Return the [x, y] coordinate for the center point of the cell that contains the specified text.  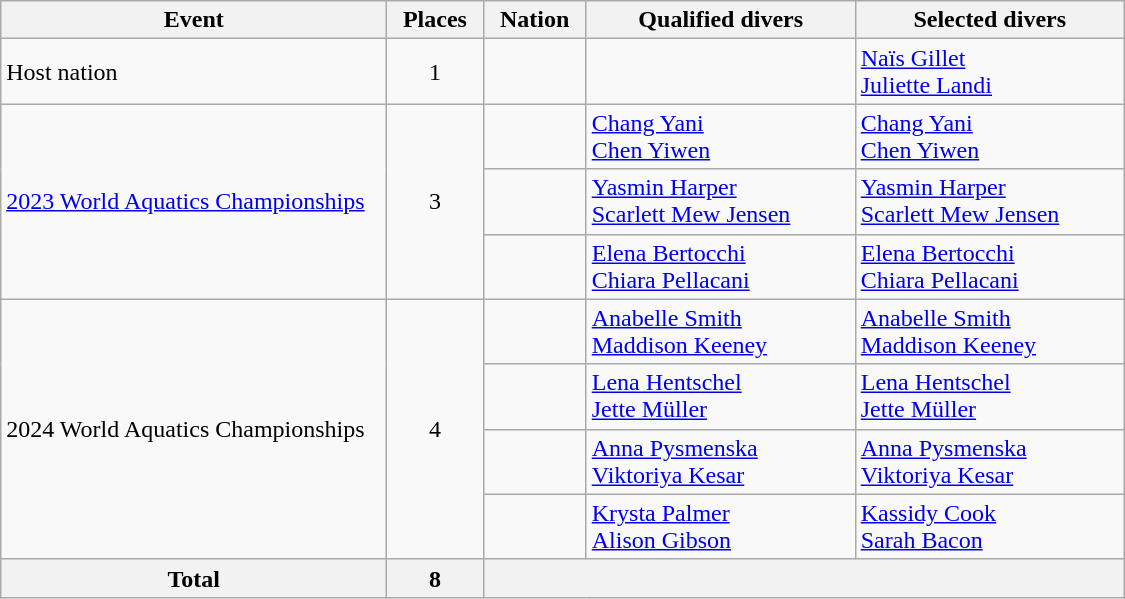
Places [435, 20]
Event [194, 20]
8 [435, 578]
2024 World Aquatics Championships [194, 429]
4 [435, 429]
Nation [534, 20]
Naïs GilletJuliette Landi [990, 72]
Qualified divers [720, 20]
Host nation [194, 72]
2023 World Aquatics Championships [194, 202]
Kassidy CookSarah Bacon [990, 526]
Selected divers [990, 20]
1 [435, 72]
3 [435, 202]
Krysta PalmerAlison Gibson [720, 526]
Total [194, 578]
